Output the [X, Y] coordinate of the center of the cell containing the given text.  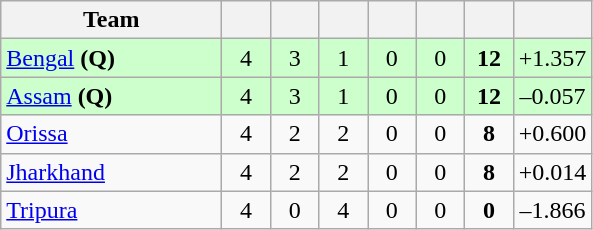
Tripura [112, 210]
Jharkhand [112, 172]
+0.600 [552, 134]
Team [112, 20]
–0.057 [552, 96]
+1.357 [552, 58]
Bengal (Q) [112, 58]
+0.014 [552, 172]
Assam (Q) [112, 96]
Orissa [112, 134]
–1.866 [552, 210]
